Return (x, y) of the center of cell containing provided text 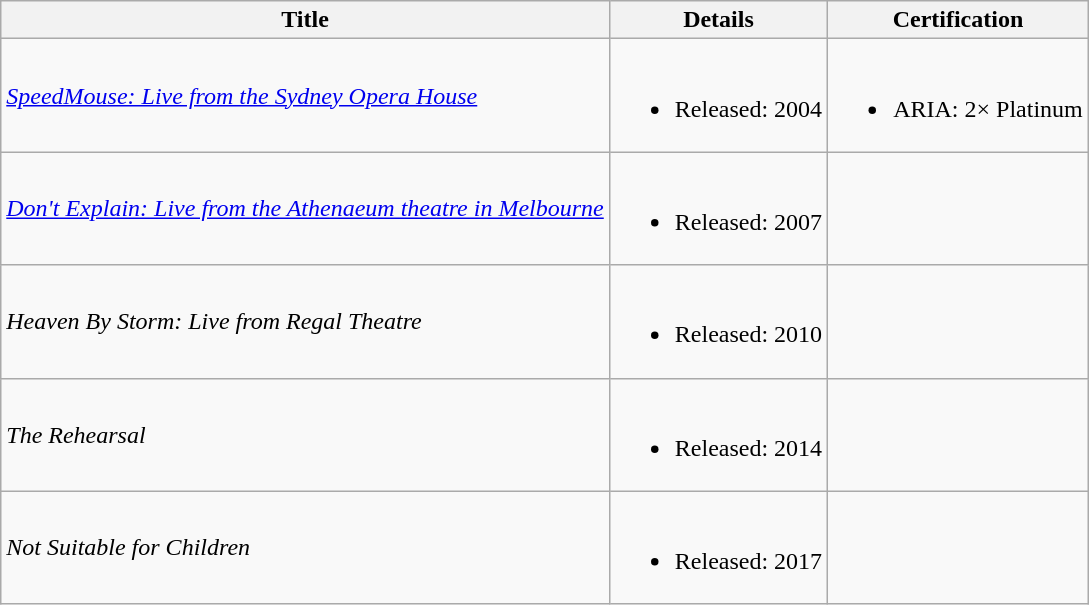
The Rehearsal (306, 434)
ARIA: 2× Platinum (958, 96)
Certification (958, 20)
Released: 2014 (718, 434)
Details (718, 20)
Released: 2007 (718, 208)
Released: 2010 (718, 322)
Don't Explain: Live from the Athenaeum theatre in Melbourne (306, 208)
Released: 2004 (718, 96)
Released: 2017 (718, 548)
Not Suitable for Children (306, 548)
Heaven By Storm: Live from Regal Theatre (306, 322)
Title (306, 20)
SpeedMouse: Live from the Sydney Opera House (306, 96)
